Determine the (X, Y) coordinate at the center of the cell enclosing the given text.  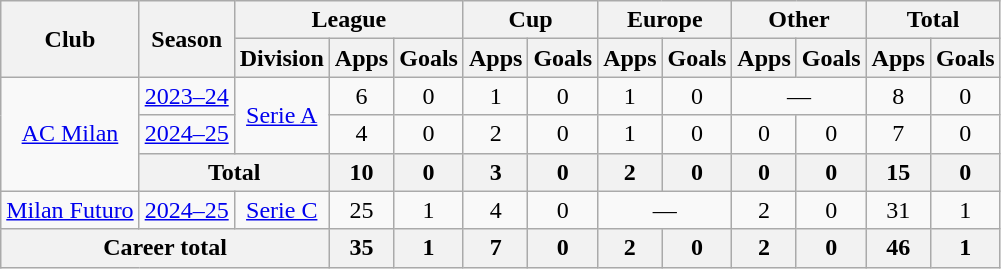
League (348, 20)
Career total (166, 248)
Serie C (282, 210)
2023–24 (186, 96)
Season (186, 39)
8 (898, 96)
10 (361, 172)
Club (70, 39)
AC Milan (70, 134)
35 (361, 248)
Milan Futuro (70, 210)
Other (799, 20)
Division (282, 58)
6 (361, 96)
46 (898, 248)
Cup (530, 20)
25 (361, 210)
3 (495, 172)
Europe (665, 20)
15 (898, 172)
Serie A (282, 115)
31 (898, 210)
